Find where the given text appears and provide that cell's center as (X, Y) coordinate. 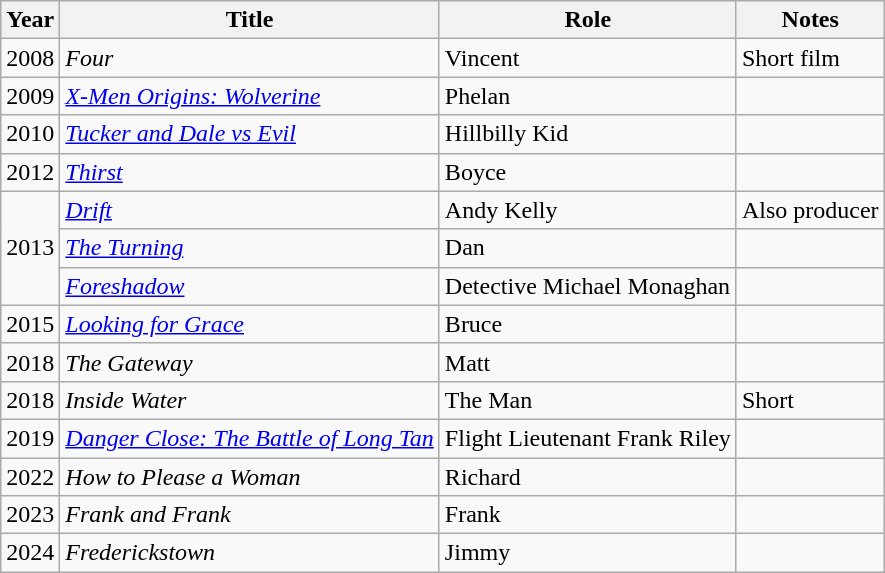
2024 (30, 553)
Four (250, 58)
Looking for Grace (250, 324)
X-Men Origins: Wolverine (250, 96)
Foreshadow (250, 286)
The Turning (250, 248)
Also producer (810, 210)
Dan (588, 248)
2012 (30, 172)
Flight Lieutenant Frank Riley (588, 438)
Andy Kelly (588, 210)
Short film (810, 58)
2008 (30, 58)
Danger Close: The Battle of Long Tan (250, 438)
Phelan (588, 96)
The Man (588, 400)
Richard (588, 477)
Frank (588, 515)
Hillbilly Kid (588, 134)
2019 (30, 438)
Role (588, 20)
Title (250, 20)
Frank and Frank (250, 515)
Jimmy (588, 553)
Short (810, 400)
Boyce (588, 172)
Frederickstown (250, 553)
Inside Water (250, 400)
Year (30, 20)
Vincent (588, 58)
2009 (30, 96)
How to Please a Woman (250, 477)
2010 (30, 134)
Thirst (250, 172)
2015 (30, 324)
2022 (30, 477)
Tucker and Dale vs Evil (250, 134)
Bruce (588, 324)
Matt (588, 362)
2023 (30, 515)
Detective Michael Monaghan (588, 286)
The Gateway (250, 362)
Drift (250, 210)
2013 (30, 248)
Notes (810, 20)
